Return the (x, y) coordinate for the center point of the cell that contains the specified text.  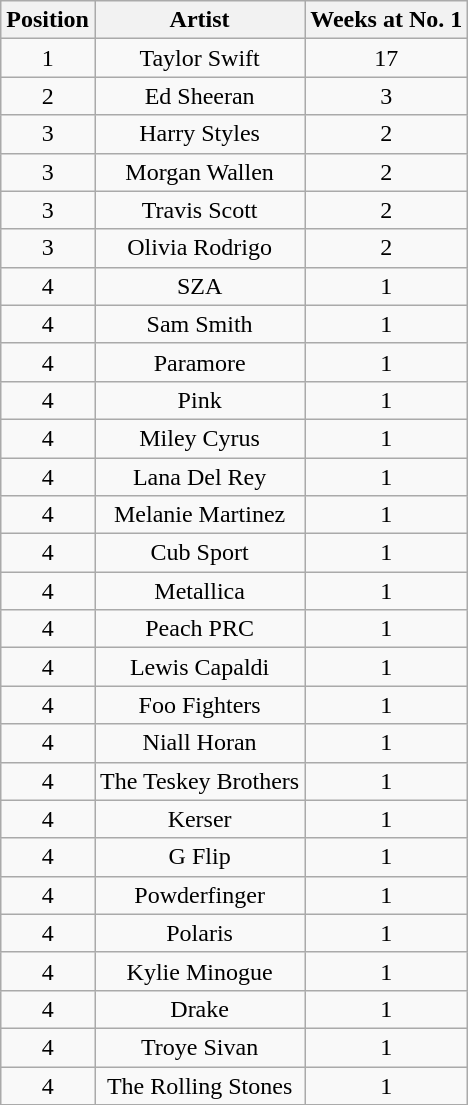
Metallica (199, 591)
Niall Horan (199, 743)
Foo Fighters (199, 705)
Ed Sheeran (199, 96)
G Flip (199, 857)
Powderfinger (199, 895)
Taylor Swift (199, 58)
Melanie Martinez (199, 515)
Olivia Rodrigo (199, 248)
SZA (199, 286)
Polaris (199, 933)
Miley Cyrus (199, 438)
Troye Sivan (199, 1047)
Position (48, 20)
Paramore (199, 362)
17 (386, 58)
Kylie Minogue (199, 971)
Kerser (199, 819)
The Rolling Stones (199, 1085)
Artist (199, 20)
The Teskey Brothers (199, 781)
Harry Styles (199, 134)
Peach PRC (199, 629)
Cub Sport (199, 553)
Lana Del Rey (199, 477)
Lewis Capaldi (199, 667)
Pink (199, 400)
Weeks at No. 1 (386, 20)
Sam Smith (199, 324)
Drake (199, 1009)
Travis Scott (199, 210)
Morgan Wallen (199, 172)
